For the text-containing cell, return its midpoint in [X, Y] coordinate format. 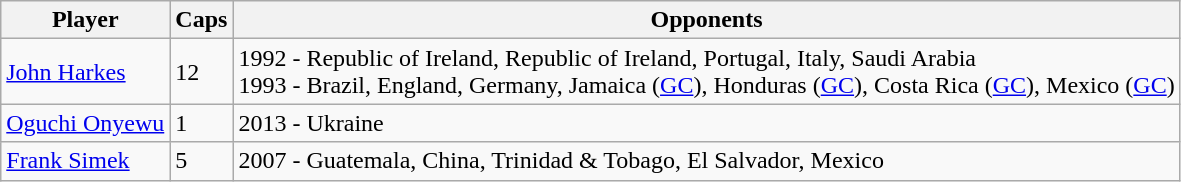
5 [202, 161]
Caps [202, 20]
Frank Simek [86, 161]
Player [86, 20]
2013 - Ukraine [706, 123]
2007 - Guatemala, China, Trinidad & Tobago, El Salvador, Mexico [706, 161]
Oguchi Onyewu [86, 123]
12 [202, 72]
Opponents [706, 20]
John Harkes [86, 72]
1 [202, 123]
